Find where the given text appears and provide that cell's center as [x, y] coordinate. 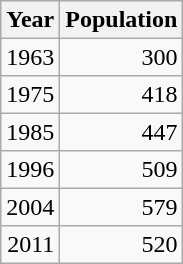
579 [122, 206]
447 [122, 132]
2004 [30, 206]
Year [30, 20]
1996 [30, 170]
Population [122, 20]
2011 [30, 244]
300 [122, 56]
509 [122, 170]
1975 [30, 94]
1985 [30, 132]
520 [122, 244]
418 [122, 94]
1963 [30, 56]
